Search for the cell housing the specified text and yield its [x, y] center coordinate. 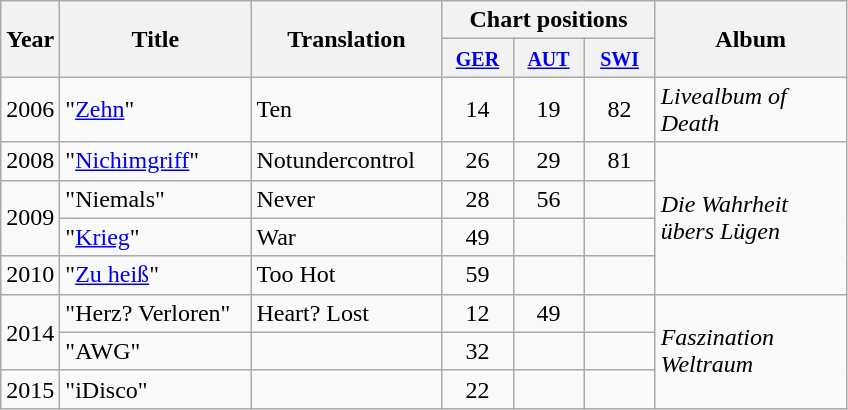
Die Wahrheit übers Lügen [750, 218]
Too Hot [346, 275]
SWI [620, 58]
"Niemals" [156, 199]
Translation [346, 39]
22 [478, 389]
"Zu heiß" [156, 275]
59 [478, 275]
Notundercontrol [346, 161]
"Krieg" [156, 237]
"iDisco" [156, 389]
Never [346, 199]
28 [478, 199]
Title [156, 39]
Livealbum of Death [750, 110]
Chart positions [548, 20]
2010 [30, 275]
29 [548, 161]
GER [478, 58]
"AWG" [156, 351]
32 [478, 351]
82 [620, 110]
2009 [30, 218]
"Herz? Verloren" [156, 313]
War [346, 237]
"Zehn" [156, 110]
Ten [346, 110]
Album [750, 39]
2014 [30, 332]
2008 [30, 161]
14 [478, 110]
Faszination Weltraum [750, 351]
26 [478, 161]
Heart? Lost [346, 313]
56 [548, 199]
19 [548, 110]
Year [30, 39]
81 [620, 161]
2006 [30, 110]
2015 [30, 389]
"Nichimgriff" [156, 161]
12 [478, 313]
AUT [548, 58]
